Return [X, Y] of the center of cell containing provided text 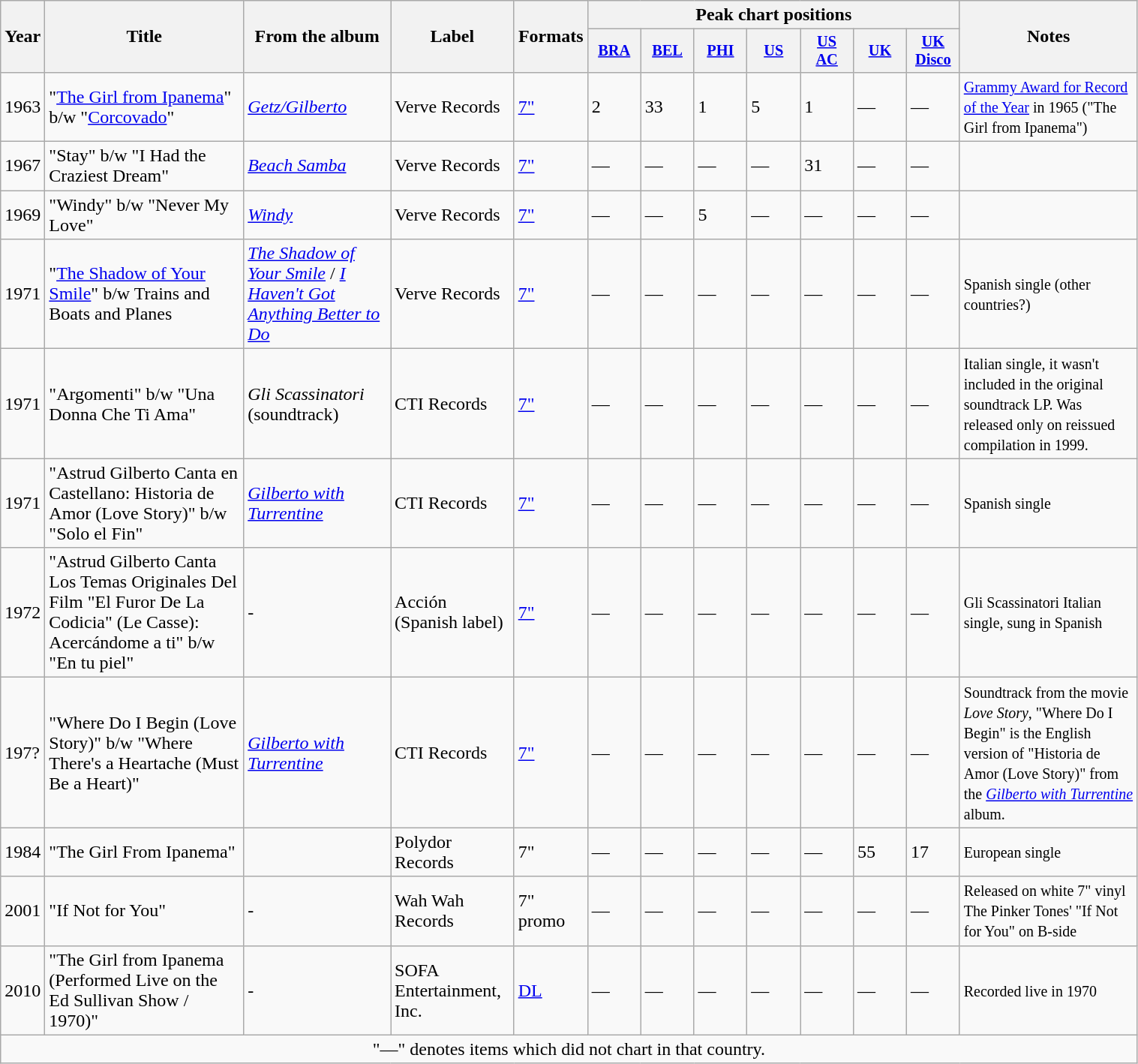
1969 [23, 215]
PHI [720, 51]
Beach Samba [317, 167]
DL [551, 990]
"Where Do I Begin (Love Story)" b/w "Where There's a Heartache (Must Be a Heart)" [144, 753]
7" promo [551, 911]
Recorded live in 1970 [1049, 990]
Spanish single [1049, 503]
"Stay" b/w "I Had the Craziest Dream" [144, 167]
Formats [551, 37]
Notes [1049, 37]
Year [23, 37]
US [774, 51]
"Windy" b/w "Never My Love" [144, 215]
"—" denotes items which did not chart in that country. [569, 1049]
"The Girl from Ipanema" b/w "Corcovado" [144, 107]
Spanish single (other countries?) [1049, 294]
The Shadow of Your Smile / I Haven't Got Anything Better to Do [317, 294]
From the album [317, 37]
Windy [317, 215]
2001 [23, 911]
Grammy Award for Record of the Year in 1965 ("The Girl from Ipanema") [1049, 107]
"The Girl From Ipanema" [144, 852]
Polydor Records [453, 852]
UKDisco [933, 51]
31 [827, 167]
UK [881, 51]
1984 [23, 852]
BRA [614, 51]
2 [614, 107]
SOFA Entertainment, Inc. [453, 990]
"The Shadow of Your Smile" b/w Trains and Boats and Planes [144, 294]
"If Not for You" [144, 911]
197? [23, 753]
"Astrud Gilberto Canta Los Temas Originales Del Film "El Furor De La Codicia" (Le Casse): Acercándome a ti" b/w "En tu piel" [144, 612]
Released on white 7" vinylThe Pinker Tones' "If Not for You" on B-side [1049, 911]
17 [933, 852]
55 [881, 852]
Getz/Gilberto [317, 107]
Label [453, 37]
"Argomenti" b/w "Una Donna Che Ti Ama" [144, 404]
European single [1049, 852]
Peak chart positions [773, 15]
"Astrud Gilberto Canta en Castellano: Historia de Amor (Love Story)" b/w "Solo el Fin" [144, 503]
2010 [23, 990]
1967 [23, 167]
1972 [23, 612]
USAC [827, 51]
Gli Scassinatori (soundtrack) [317, 404]
Italian single, it wasn't included in the original soundtrack LP. Was released only on reissued compilation in 1999. [1049, 404]
33 [668, 107]
"The Girl from Ipanema (Performed Live on the Ed Sullivan Show / 1970)" [144, 990]
Acción (Spanish label) [453, 612]
BEL [668, 51]
Gli Scassinatori Italian single, sung in Spanish [1049, 612]
Wah Wah Records [453, 911]
1963 [23, 107]
Title [144, 37]
